Output the (X, Y) coordinate of the center of the cell containing the given text.  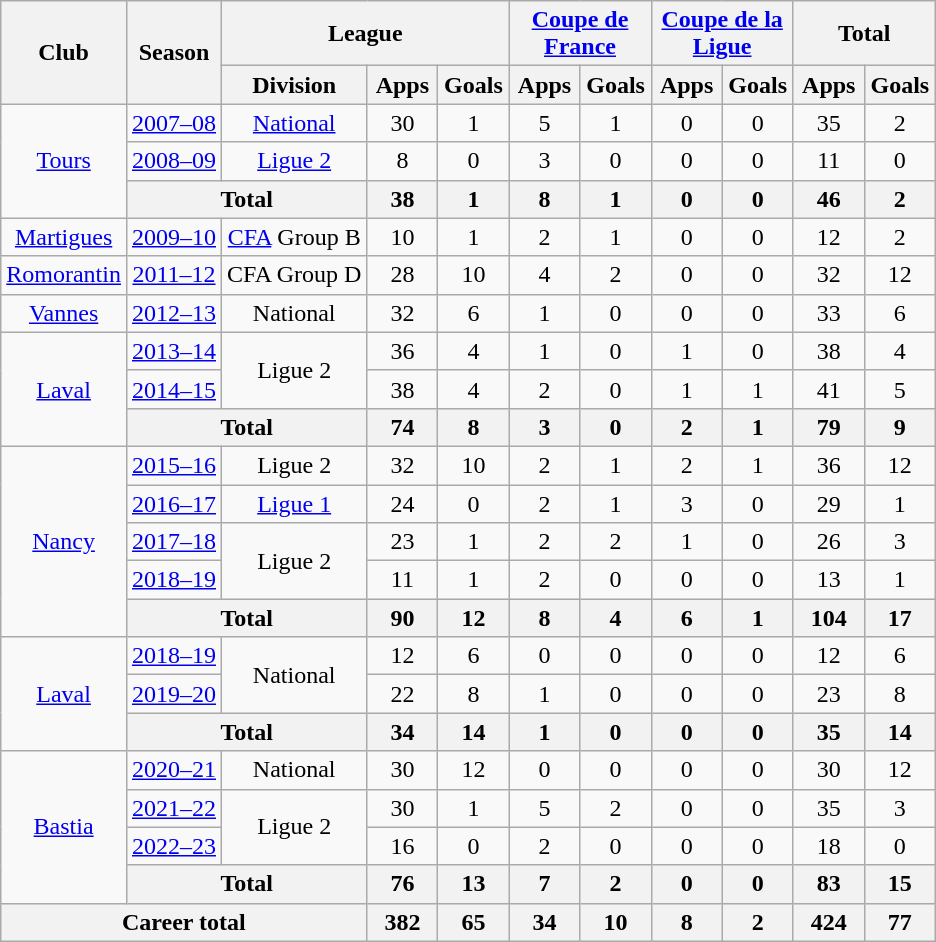
2020–21 (174, 770)
77 (900, 922)
2009–10 (174, 237)
2011–12 (174, 275)
2021–22 (174, 808)
79 (828, 427)
Career total (184, 922)
104 (828, 618)
2008–09 (174, 161)
76 (402, 884)
16 (402, 846)
Tours (64, 161)
83 (828, 884)
382 (402, 922)
2013–14 (174, 351)
Coupe de France (580, 34)
28 (402, 275)
2016–17 (174, 503)
41 (828, 389)
CFA Group B (294, 237)
65 (474, 922)
League (366, 34)
Division (294, 85)
CFA Group D (294, 275)
90 (402, 618)
46 (828, 199)
Vannes (64, 313)
9 (900, 427)
15 (900, 884)
2019–20 (174, 694)
Romorantin (64, 275)
Martigues (64, 237)
22 (402, 694)
17 (900, 618)
2007–08 (174, 123)
Season (174, 52)
424 (828, 922)
2015–16 (174, 465)
Ligue 1 (294, 503)
Coupe de la Ligue (722, 34)
7 (544, 884)
2017–18 (174, 542)
74 (402, 427)
18 (828, 846)
26 (828, 542)
2022–23 (174, 846)
29 (828, 503)
Club (64, 52)
Bastia (64, 827)
Nancy (64, 541)
24 (402, 503)
2012–13 (174, 313)
33 (828, 313)
2014–15 (174, 389)
